Determine the (x, y) coordinate at the center of the cell enclosing the given text.  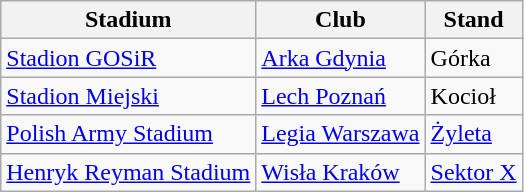
Arka Gdynia (340, 58)
Wisła Kraków (340, 172)
Żyleta (474, 134)
Stadion GOSiR (128, 58)
Henryk Reyman Stadium (128, 172)
Kocioł (474, 96)
Stadion Miejski (128, 96)
Górka (474, 58)
Lech Poznań (340, 96)
Legia Warszawa (340, 134)
Polish Army Stadium (128, 134)
Club (340, 20)
Stadium (128, 20)
Sektor X (474, 172)
Stand (474, 20)
